Scan for the cell matching the given text and deliver its [x, y] coordinate at center. 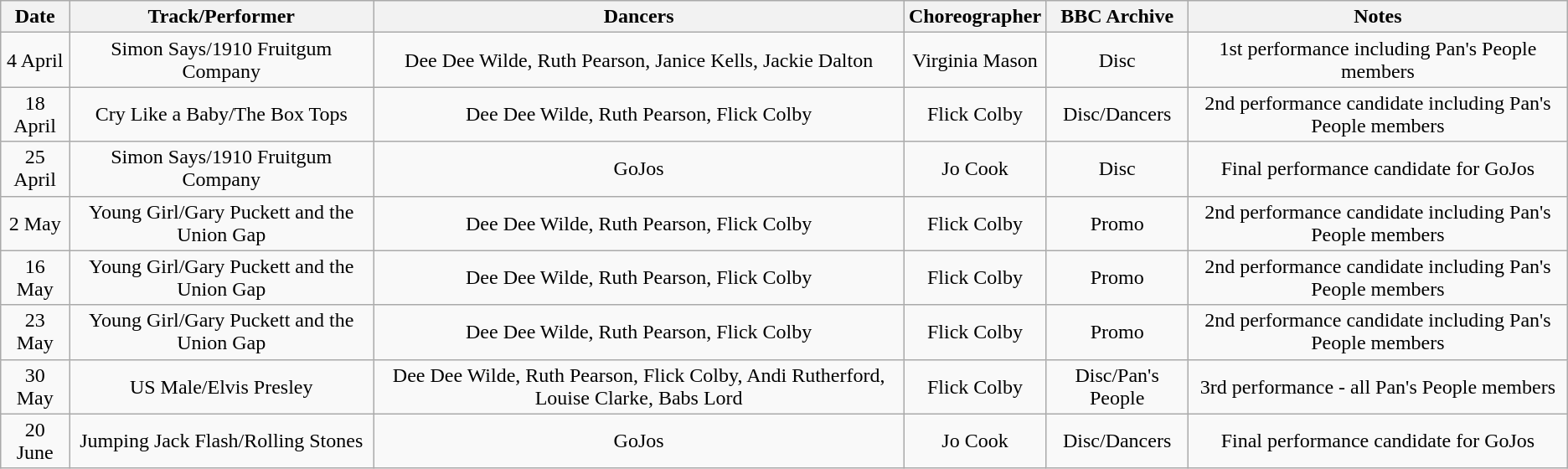
18 April [35, 114]
BBC Archive [1117, 17]
25 April [35, 169]
Notes [1379, 17]
Cry Like a Baby/The Box Tops [221, 114]
Track/Performer [221, 17]
Dee Dee Wilde, Ruth Pearson, Flick Colby, Andi Rutherford, Louise Clarke, Babs Lord [638, 387]
20 June [35, 441]
Dancers [638, 17]
30 May [35, 387]
4 April [35, 60]
US Male/Elvis Presley [221, 387]
23 May [35, 332]
1st performance including Pan's People members [1379, 60]
Choreographer [975, 17]
Virginia Mason [975, 60]
Dee Dee Wilde, Ruth Pearson, Janice Kells, Jackie Dalton [638, 60]
Disc/Pan's People [1117, 387]
Jumping Jack Flash/Rolling Stones [221, 441]
Date [35, 17]
2 May [35, 223]
3rd performance - all Pan's People members [1379, 387]
16 May [35, 278]
